Pinpoint the cell where the given text exists, returning its (x, y) midpoint coordinate. 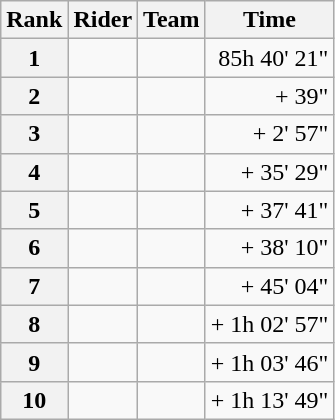
10 (34, 400)
+ 2' 57" (270, 134)
Rank (34, 20)
2 (34, 96)
+ 39" (270, 96)
Rider (103, 20)
4 (34, 172)
+ 35' 29" (270, 172)
+ 1h 02' 57" (270, 324)
+ 45' 04" (270, 286)
+ 1h 13' 49" (270, 400)
+ 37' 41" (270, 210)
7 (34, 286)
Time (270, 20)
1 (34, 58)
9 (34, 362)
6 (34, 248)
+ 38' 10" (270, 248)
Team (172, 20)
+ 1h 03' 46" (270, 362)
85h 40' 21" (270, 58)
3 (34, 134)
8 (34, 324)
5 (34, 210)
